Output the (x, y) coordinate of the center of the cell containing the given text.  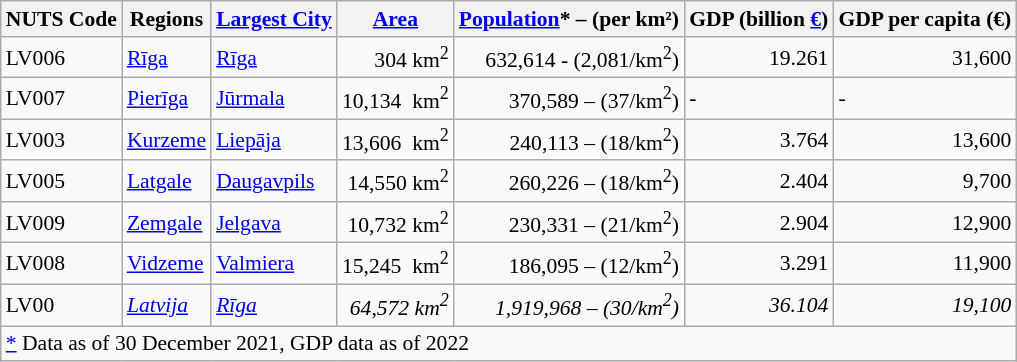
* Data as of 30 December 2021, GDP data as of 2022 (509, 344)
186,095 – (12/km2) (569, 264)
Daugavpils (274, 182)
Valmiera (274, 264)
Jelgava (274, 222)
Vidzeme (166, 264)
260,226 – (18/km2) (569, 182)
Liepāja (274, 140)
304 km2 (396, 58)
13,606 km2 (396, 140)
LV007 (62, 98)
2.404 (758, 182)
LV006 (62, 58)
1,919,968 – (30/km2) (569, 306)
GDP per capita (€) (924, 19)
9,700 (924, 182)
19.261 (758, 58)
3.291 (758, 264)
LV00 (62, 306)
GDP (billion €) (758, 19)
13,600 (924, 140)
LV003 (62, 140)
36.104 (758, 306)
240,113 – (18/km2) (569, 140)
LV005 (62, 182)
15,245 km2 (396, 264)
Pierīga (166, 98)
632,614 - (2,081/km2) (569, 58)
LV008 (62, 264)
19,100 (924, 306)
230,331 – (21/km2) (569, 222)
Latgale (166, 182)
3.764 (758, 140)
12,900 (924, 222)
2.904 (758, 222)
Population* – (per km²) (569, 19)
Latvija (166, 306)
Regions (166, 19)
11,900 (924, 264)
14,550 km2 (396, 182)
10,134 km2 (396, 98)
Jūrmala (274, 98)
Largest City (274, 19)
370,589 – (37/km2) (569, 98)
Zemgale (166, 222)
LV009 (62, 222)
Area (396, 19)
31,600 (924, 58)
10,732 km2 (396, 222)
64,572 km2 (396, 306)
Kurzeme (166, 140)
NUTS Code (62, 19)
